Find where the given text appears and provide that cell's center as [X, Y] coordinate. 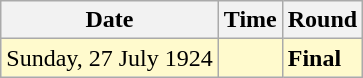
Round [322, 20]
Final [322, 58]
Time [250, 20]
Sunday, 27 July 1924 [110, 58]
Date [110, 20]
